Output the [X, Y] coordinate of the center of the cell containing the given text.  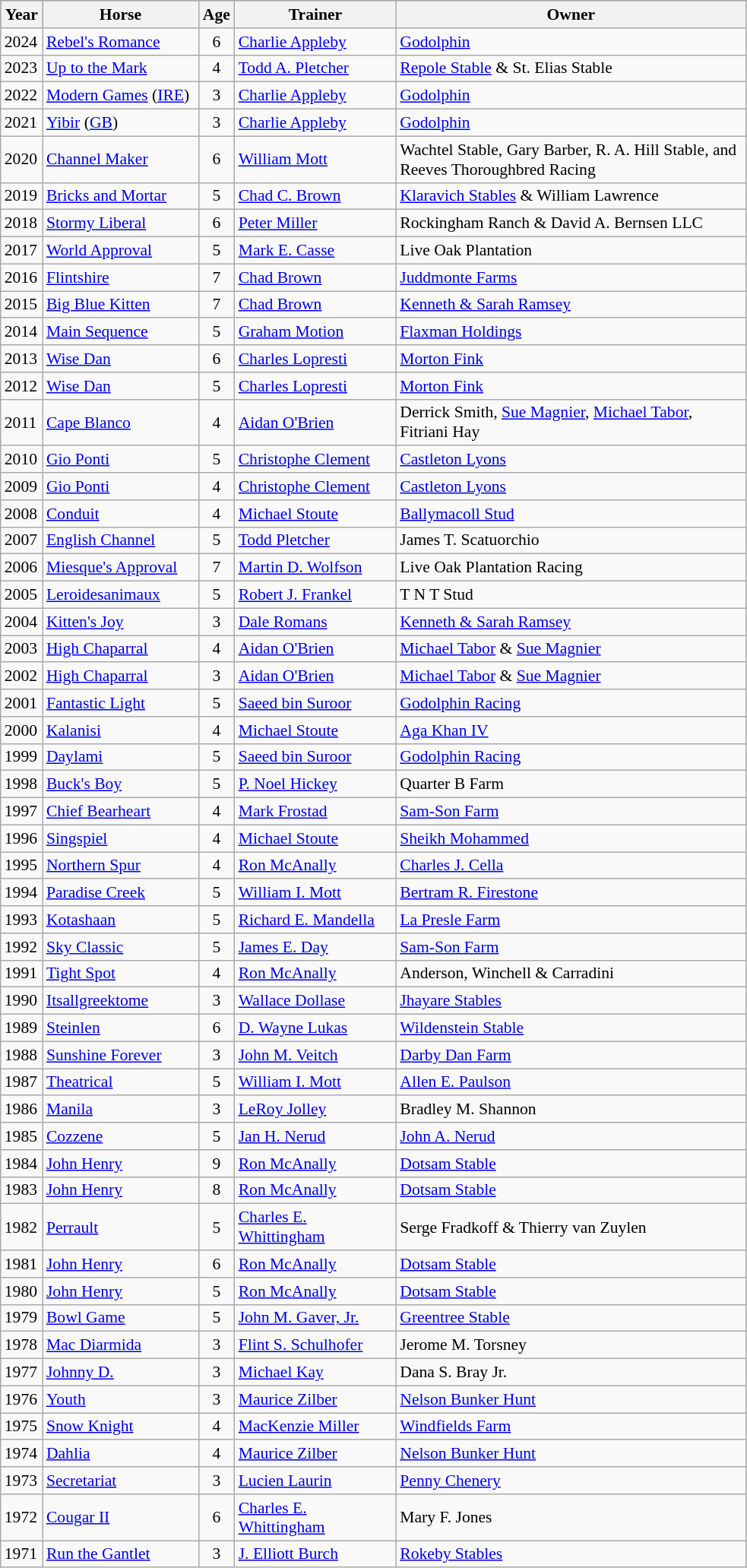
Cougar II [120, 1517]
Kitten's Joy [120, 622]
1999 [21, 757]
Charles J. Cella [571, 866]
2020 [21, 160]
Secretariat [120, 1481]
Main Sequence [120, 332]
Johnny D. [120, 1373]
John M. Veitch [316, 1055]
Big Blue Kitten [120, 305]
Buck's Boy [120, 784]
MacKenzie Miller [316, 1427]
Manila [120, 1110]
Steinlen [120, 1028]
Daylami [120, 757]
2004 [21, 622]
Darby Dan Farm [571, 1055]
Channel Maker [120, 160]
World Approval [120, 251]
Owner [571, 14]
1973 [21, 1481]
9 [217, 1164]
John A. Nerud [571, 1136]
Paradise Creek [120, 893]
Michael Kay [316, 1373]
Jan H. Nerud [316, 1136]
Ballymacoll Stud [571, 514]
Year [21, 14]
1971 [21, 1554]
1983 [21, 1190]
2006 [21, 568]
1995 [21, 866]
1997 [21, 812]
1972 [21, 1517]
William Mott [316, 160]
2019 [21, 196]
Live Oak Plantation Racing [571, 568]
Cape Blanco [120, 423]
Jerome M. Torsney [571, 1345]
Rokeby Stables [571, 1554]
Jhayare Stables [571, 1001]
D. Wayne Lukas [316, 1028]
Kotashaan [120, 920]
Yibir (GB) [120, 123]
Greentree Stable [571, 1318]
Rockingham Ranch & David A. Bernsen LLC [571, 223]
James E. Day [316, 947]
Rebel's Romance [120, 42]
2021 [21, 123]
Graham Motion [316, 332]
2023 [21, 68]
Todd A. Pletcher [316, 68]
2016 [21, 277]
Sky Classic [120, 947]
Wallace Dollase [316, 1001]
English Channel [120, 540]
Run the Gantlet [120, 1554]
Richard E. Mandella [316, 920]
1984 [21, 1164]
1998 [21, 784]
Chad C. Brown [316, 196]
1987 [21, 1082]
J. Elliott Burch [316, 1554]
Flaxman Holdings [571, 332]
Miesque's Approval [120, 568]
Tight Spot [120, 974]
1982 [21, 1227]
1974 [21, 1454]
Leroidesanimaux [120, 595]
Wachtel Stable, Gary Barber, R. A. Hill Stable, and Reeves Thoroughbred Racing [571, 160]
Sunshine Forever [120, 1055]
2013 [21, 359]
Kalanisi [120, 730]
Perrault [120, 1227]
2002 [21, 676]
2012 [21, 386]
1981 [21, 1264]
La Presle Farm [571, 920]
Derrick Smith, Sue Magnier, Michael Tabor, Fitriani Hay [571, 423]
Mark E. Casse [316, 251]
Horse [120, 14]
Theatrical [120, 1082]
Sheikh Mohammed [571, 838]
Peter Miller [316, 223]
Robert J. Frankel [316, 595]
2018 [21, 223]
2022 [21, 96]
Wildenstein Stable [571, 1028]
Penny Chenery [571, 1481]
1996 [21, 838]
1992 [21, 947]
Juddmonte Farms [571, 277]
1979 [21, 1318]
Mary F. Jones [571, 1517]
James T. Scatuorchio [571, 540]
2000 [21, 730]
1977 [21, 1373]
Aga Khan IV [571, 730]
Bricks and Mortar [120, 196]
Cozzene [120, 1136]
2024 [21, 42]
2010 [21, 460]
Flint S. Schulhofer [316, 1345]
Flintshire [120, 277]
2009 [21, 486]
Anderson, Winchell & Carradini [571, 974]
1988 [21, 1055]
Trainer [316, 14]
Serge Fradkoff & Thierry van Zuylen [571, 1227]
Northern Spur [120, 866]
Dahlia [120, 1454]
2014 [21, 332]
Conduit [120, 514]
Itsallgreektome [120, 1001]
John M. Gaver, Jr. [316, 1318]
Todd Pletcher [316, 540]
Mark Frostad [316, 812]
Martin D. Wolfson [316, 568]
1978 [21, 1345]
P. Noel Hickey [316, 784]
1975 [21, 1427]
2005 [21, 595]
Windfields Farm [571, 1427]
1994 [21, 893]
Modern Games (IRE) [120, 96]
1989 [21, 1028]
Bradley M. Shannon [571, 1110]
Bowl Game [120, 1318]
Klaravich Stables & William Lawrence [571, 196]
Fantastic Light [120, 703]
2011 [21, 423]
Lucien Laurin [316, 1481]
Dale Romans [316, 622]
2008 [21, 514]
T N T Stud [571, 595]
Quarter B Farm [571, 784]
8 [217, 1190]
1976 [21, 1399]
1985 [21, 1136]
Dana S. Bray Jr. [571, 1373]
LeRoy Jolley [316, 1110]
Bertram R. Firestone [571, 893]
2007 [21, 540]
Chief Bearheart [120, 812]
2001 [21, 703]
1993 [21, 920]
Singspiel [120, 838]
Age [217, 14]
Live Oak Plantation [571, 251]
Snow Knight [120, 1427]
1990 [21, 1001]
1991 [21, 974]
2015 [21, 305]
Allen E. Paulson [571, 1082]
Up to the Mark [120, 68]
1986 [21, 1110]
Stormy Liberal [120, 223]
1980 [21, 1291]
Mac Diarmida [120, 1345]
Youth [120, 1399]
Repole Stable & St. Elias Stable [571, 68]
2017 [21, 251]
2003 [21, 649]
